Detect which cell encompasses the target text, then output its (X, Y) center coordinate. 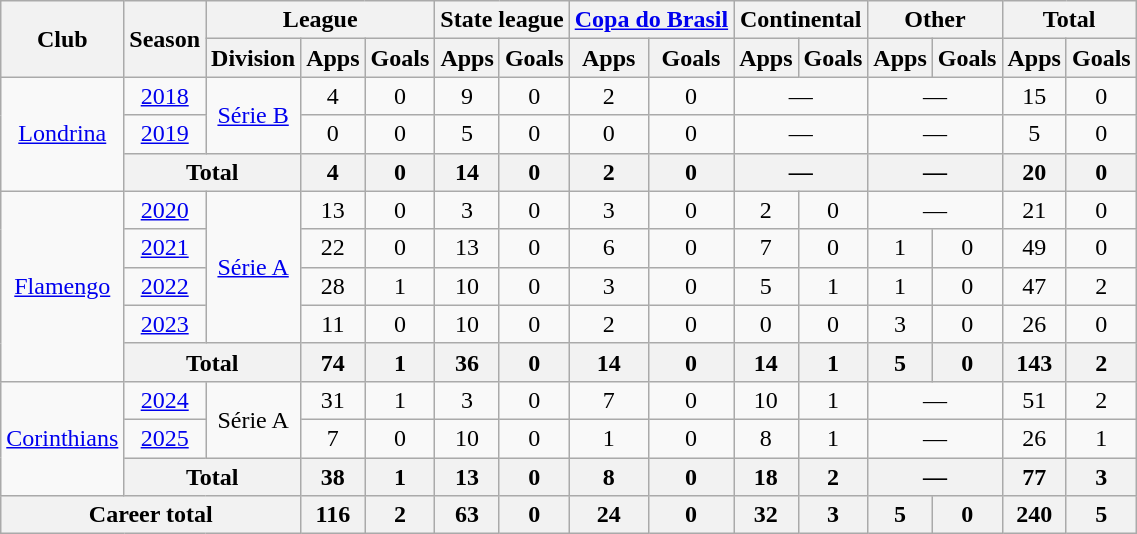
116 (333, 515)
2025 (165, 438)
Flamengo (62, 286)
State league (502, 20)
38 (333, 477)
Corinthians (62, 438)
143 (1034, 362)
2018 (165, 96)
24 (608, 515)
2020 (165, 210)
Londrina (62, 134)
77 (1034, 477)
28 (333, 286)
Other (935, 20)
15 (1034, 96)
18 (766, 477)
League (320, 20)
20 (1034, 172)
47 (1034, 286)
63 (467, 515)
74 (333, 362)
51 (1034, 400)
Season (165, 39)
31 (333, 400)
32 (766, 515)
11 (333, 324)
2019 (165, 134)
22 (333, 248)
2021 (165, 248)
9 (467, 96)
49 (1034, 248)
Série B (254, 115)
6 (608, 248)
21 (1034, 210)
2024 (165, 400)
Career total (151, 515)
Continental (801, 20)
2022 (165, 286)
240 (1034, 515)
2023 (165, 324)
Copa do Brasil (651, 20)
36 (467, 362)
Club (62, 39)
Division (254, 58)
